For the text-containing cell, return its midpoint in (x, y) coordinate format. 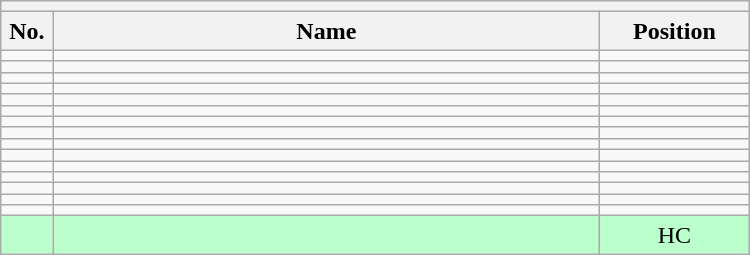
HC (675, 235)
Name (326, 31)
No. (27, 31)
Position (675, 31)
